Return the (x, y) coordinate for the center point of the cell that contains the specified text.  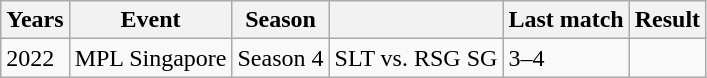
Years (35, 20)
SLT vs. RSG SG (416, 58)
Result (667, 20)
Event (150, 20)
Season (280, 20)
Last match (566, 20)
2022 (35, 58)
Season 4 (280, 58)
3–4 (566, 58)
MPL Singapore (150, 58)
